Scan for the cell matching the given text and deliver its [x, y] coordinate at center. 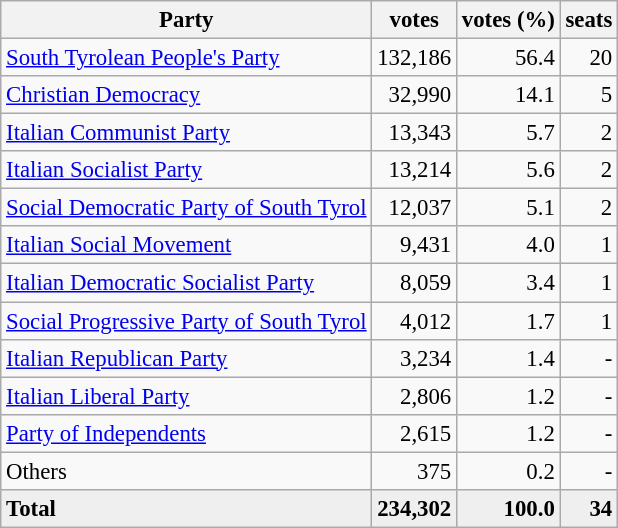
4,012 [414, 321]
votes [414, 20]
Christian Democracy [186, 95]
13,343 [414, 133]
Others [186, 471]
5.6 [509, 170]
seats [588, 20]
Italian Liberal Party [186, 396]
2,615 [414, 433]
Party [186, 20]
South Tyrolean People's Party [186, 58]
Italian Democratic Socialist Party [186, 283]
9,431 [414, 245]
Social Democratic Party of South Tyrol [186, 208]
375 [414, 471]
1.4 [509, 358]
Party of Independents [186, 433]
5.1 [509, 208]
Italian Republican Party [186, 358]
20 [588, 58]
2,806 [414, 396]
4.0 [509, 245]
Italian Social Movement [186, 245]
5.7 [509, 133]
Total [186, 509]
Italian Communist Party [186, 133]
56.4 [509, 58]
0.2 [509, 471]
12,037 [414, 208]
132,186 [414, 58]
5 [588, 95]
234,302 [414, 509]
34 [588, 509]
1.7 [509, 321]
14.1 [509, 95]
votes (%) [509, 20]
100.0 [509, 509]
13,214 [414, 170]
Italian Socialist Party [186, 170]
3.4 [509, 283]
3,234 [414, 358]
8,059 [414, 283]
Social Progressive Party of South Tyrol [186, 321]
32,990 [414, 95]
